Locate the cell with the specified text and output its (x, y) center coordinate. 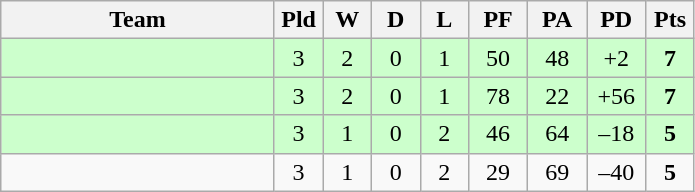
29 (498, 172)
D (396, 20)
69 (558, 172)
64 (558, 134)
46 (498, 134)
PF (498, 20)
Pld (298, 20)
48 (558, 58)
–40 (616, 172)
PD (616, 20)
L (444, 20)
78 (498, 96)
Team (138, 20)
Pts (670, 20)
22 (558, 96)
–18 (616, 134)
+56 (616, 96)
+2 (616, 58)
PA (558, 20)
W (348, 20)
50 (498, 58)
